Capture the cell that displays the provided text and extract its (x, y) central coordinate. 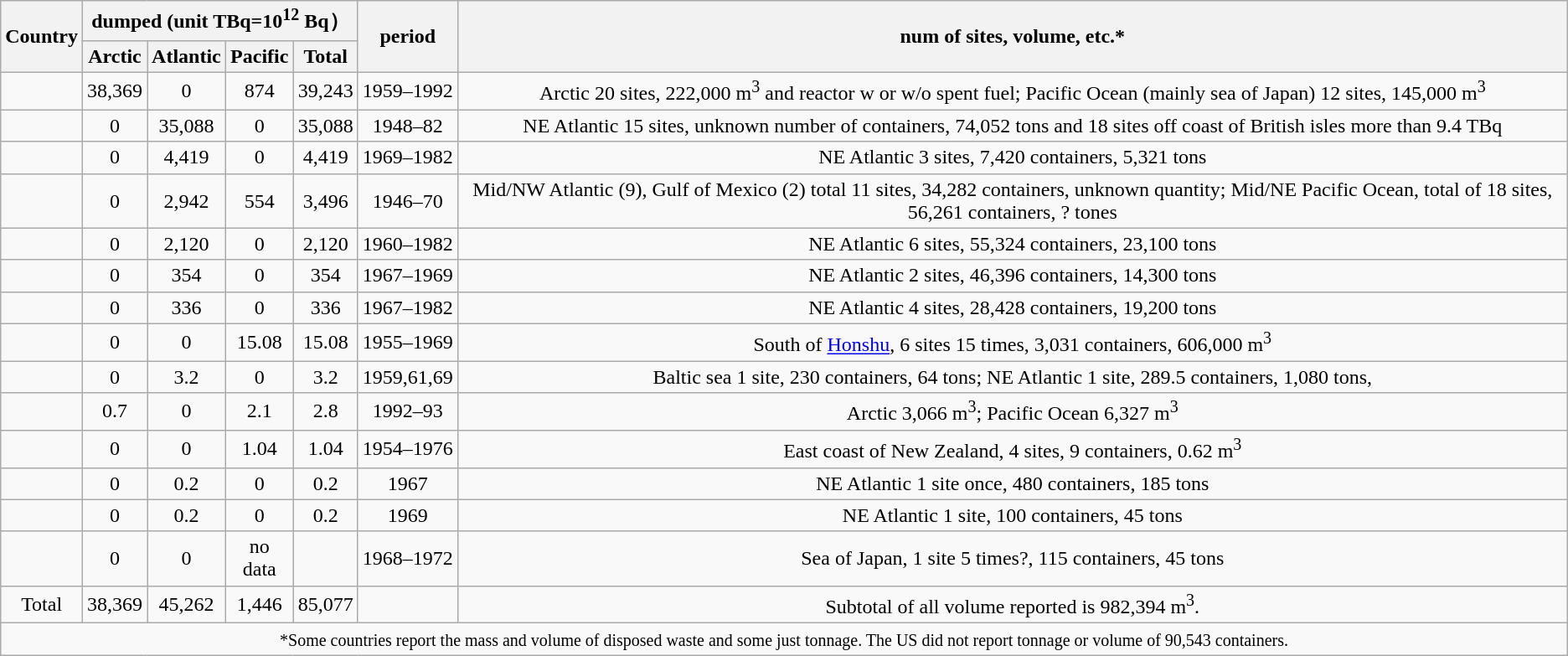
1954–1976 (407, 449)
1955–1969 (407, 342)
NE Atlantic 2 sites, 46,396 containers, 14,300 tons (1012, 276)
Baltic sea 1 site, 230 containers, 64 tons; NE Atlantic 1 site, 289.5 containers, 1,080 tons, (1012, 377)
East coast of New Zealand, 4 sites, 9 containers, 0.62 m3 (1012, 449)
NE Atlantic 3 sites, 7,420 containers, 5,321 tons (1012, 158)
no data (260, 558)
Arctic 3,066 m3; Pacific Ocean 6,327 m3 (1012, 412)
NE Atlantic 1 site, 100 containers, 45 tons (1012, 515)
1967 (407, 483)
NE Atlantic 4 sites, 28,428 containers, 19,200 tons (1012, 307)
1948–82 (407, 126)
Country (42, 37)
39,243 (325, 90)
1968–1972 (407, 558)
1,446 (260, 605)
period (407, 37)
1969 (407, 515)
Sea of Japan, 1 site 5 times?, 115 containers, 45 tons (1012, 558)
NE Atlantic 15 sites, unknown number of containers, 74,052 tons and 18 sites off coast of British isles more than 9.4 TBq (1012, 126)
1967–1969 (407, 276)
*Some countries report the mass and volume of disposed waste and some just tonnage. The US did not report tonnage or volume of 90,543 containers. (784, 639)
45,262 (187, 605)
0.7 (114, 412)
Subtotal of all volume reported is 982,394 m3. (1012, 605)
2.1 (260, 412)
Arctic 20 sites, 222,000 m3 and reactor w or w/o spent fuel; Pacific Ocean (mainly sea of Japan) 12 sites, 145,000 m3 (1012, 90)
1959,61,69 (407, 377)
1960–1982 (407, 244)
Atlantic (187, 56)
1969–1982 (407, 158)
NE Atlantic 1 site once, 480 containers, 185 tons (1012, 483)
Arctic (114, 56)
Pacific (260, 56)
num of sites, volume, etc.* (1012, 37)
1992–93 (407, 412)
3,496 (325, 201)
2,942 (187, 201)
2.8 (325, 412)
85,077 (325, 605)
dumped (unit TBq=1012 Bq） (219, 21)
1946–70 (407, 201)
1959–1992 (407, 90)
NE Atlantic 6 sites, 55,324 containers, 23,100 tons (1012, 244)
554 (260, 201)
874 (260, 90)
South of Honshu, 6 sites 15 times, 3,031 containers, 606,000 m3 (1012, 342)
1967–1982 (407, 307)
